From the cell containing the given text, extract its center point as [X, Y] coordinate. 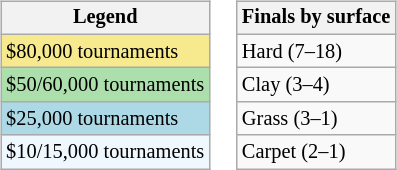
Legend [105, 18]
$10/15,000 tournaments [105, 152]
Carpet (2–1) [316, 152]
$50/60,000 tournaments [105, 85]
Clay (3–4) [316, 85]
Grass (3–1) [316, 119]
$25,000 tournaments [105, 119]
$80,000 tournaments [105, 51]
Finals by surface [316, 18]
Hard (7–18) [316, 51]
